Detect which cell encompasses the target text, then output its [x, y] center coordinate. 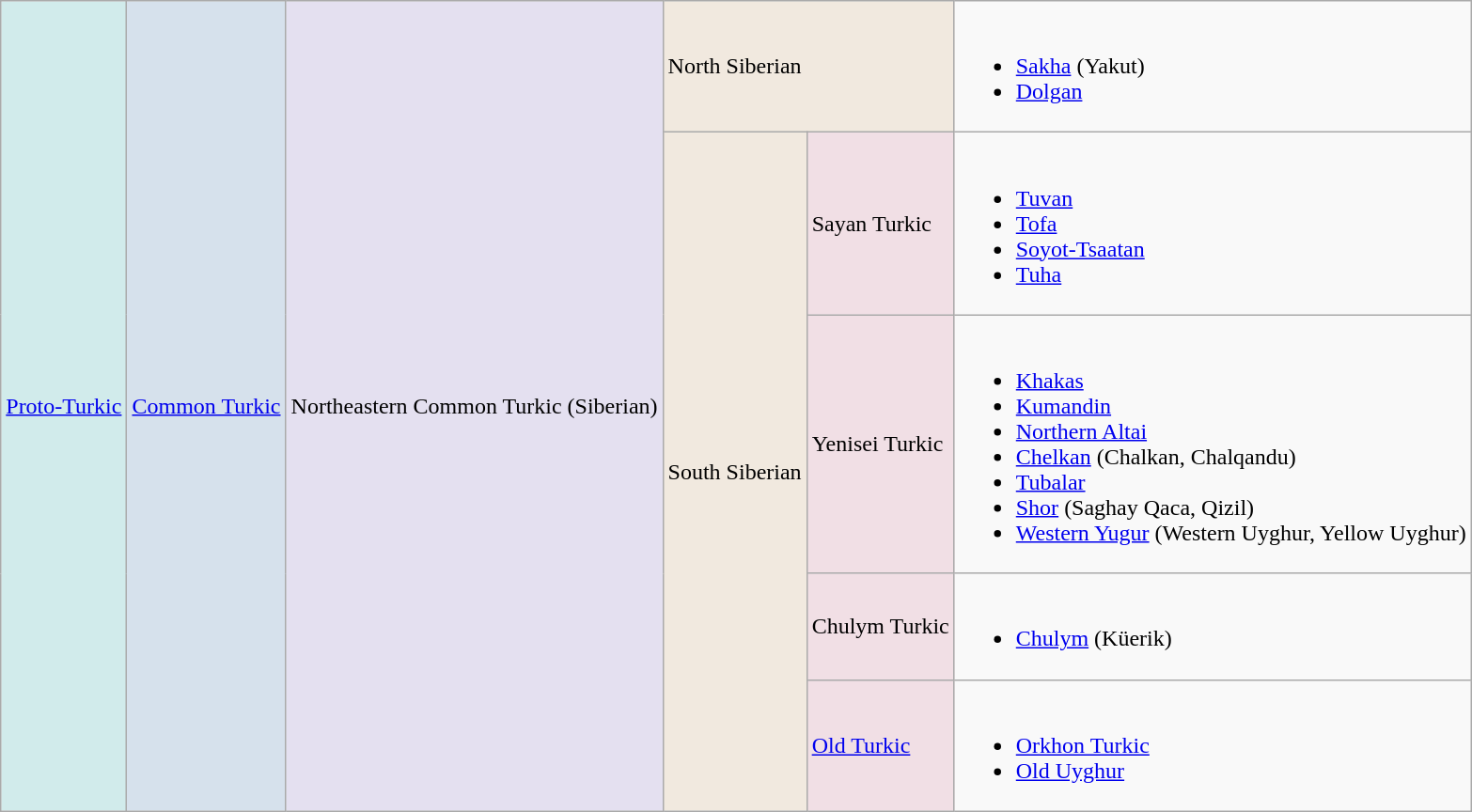
Yenisei Turkic [880, 444]
KhakasKumandinNorthern AltaiChelkan (Chalkan, Chalqandu)TubalarShor (Saghay Qaca, Qizil)Western Yugur (Western Uyghur, Yellow Uyghur) [1213, 444]
Orkhon Turkic Old Uyghur [1213, 745]
Sayan Turkic [880, 224]
Chulym Turkic [880, 626]
Proto-Turkic [64, 406]
Sakha (Yakut)Dolgan [1213, 67]
North Siberian [808, 67]
Chulym (Küerik) [1213, 626]
Old Turkic [880, 745]
Common Turkic [207, 406]
Northeastern Common Turkic (Siberian) [474, 406]
South Siberian [735, 472]
TuvanTofaSoyot-TsaatanTuha [1213, 224]
